Search for the cell housing the specified text and yield its [X, Y] center coordinate. 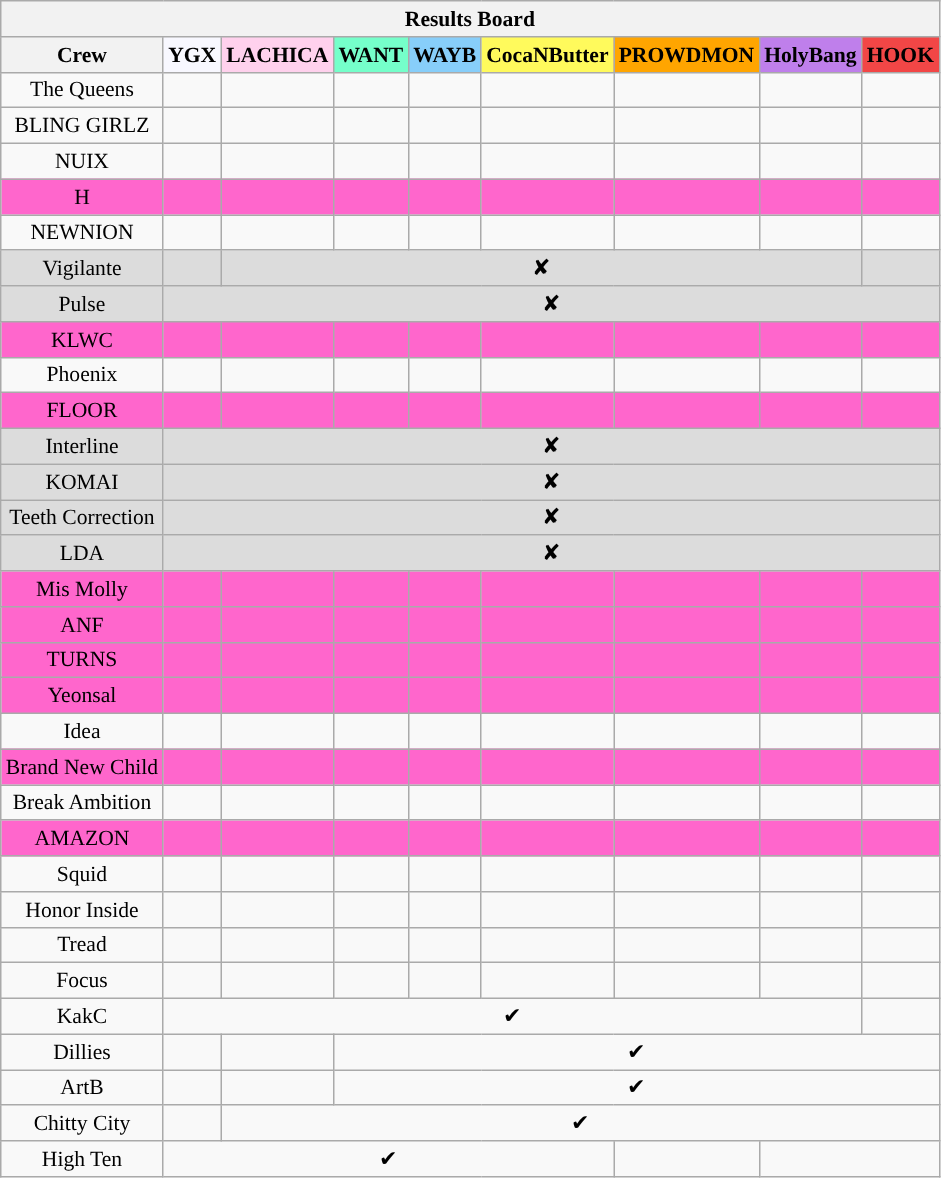
KLWC [82, 340]
Results Board [470, 19]
Squid [82, 874]
LACHICA [277, 55]
Brand New Child [82, 767]
WAYB [444, 55]
Teeth Correction [82, 518]
LDA [82, 554]
WANT [370, 55]
Crew [82, 55]
HOOK [900, 55]
ANF [82, 625]
FLOOR [82, 411]
Focus [82, 981]
Phoenix [82, 375]
Honor Inside [82, 910]
NEWNION [82, 233]
Interline [82, 447]
CocaNButter [547, 55]
Vigilante [82, 269]
H [82, 197]
HolyBang [810, 55]
YGX [192, 55]
Mis Molly [82, 589]
Tread [82, 945]
Idea [82, 732]
Chitty City [82, 1124]
Dillies [82, 1052]
TURNS [82, 660]
KakC [82, 1017]
The Queens [82, 90]
PROWDMON [687, 55]
Pulse [82, 304]
KOMAI [82, 482]
High Ten [82, 1159]
ArtB [82, 1088]
BLING GIRLZ [82, 126]
Yeonsal [82, 696]
Break Ambition [82, 803]
NUIX [82, 162]
AMAZON [82, 839]
